Locate the cell with the specified text and output its [x, y] center coordinate. 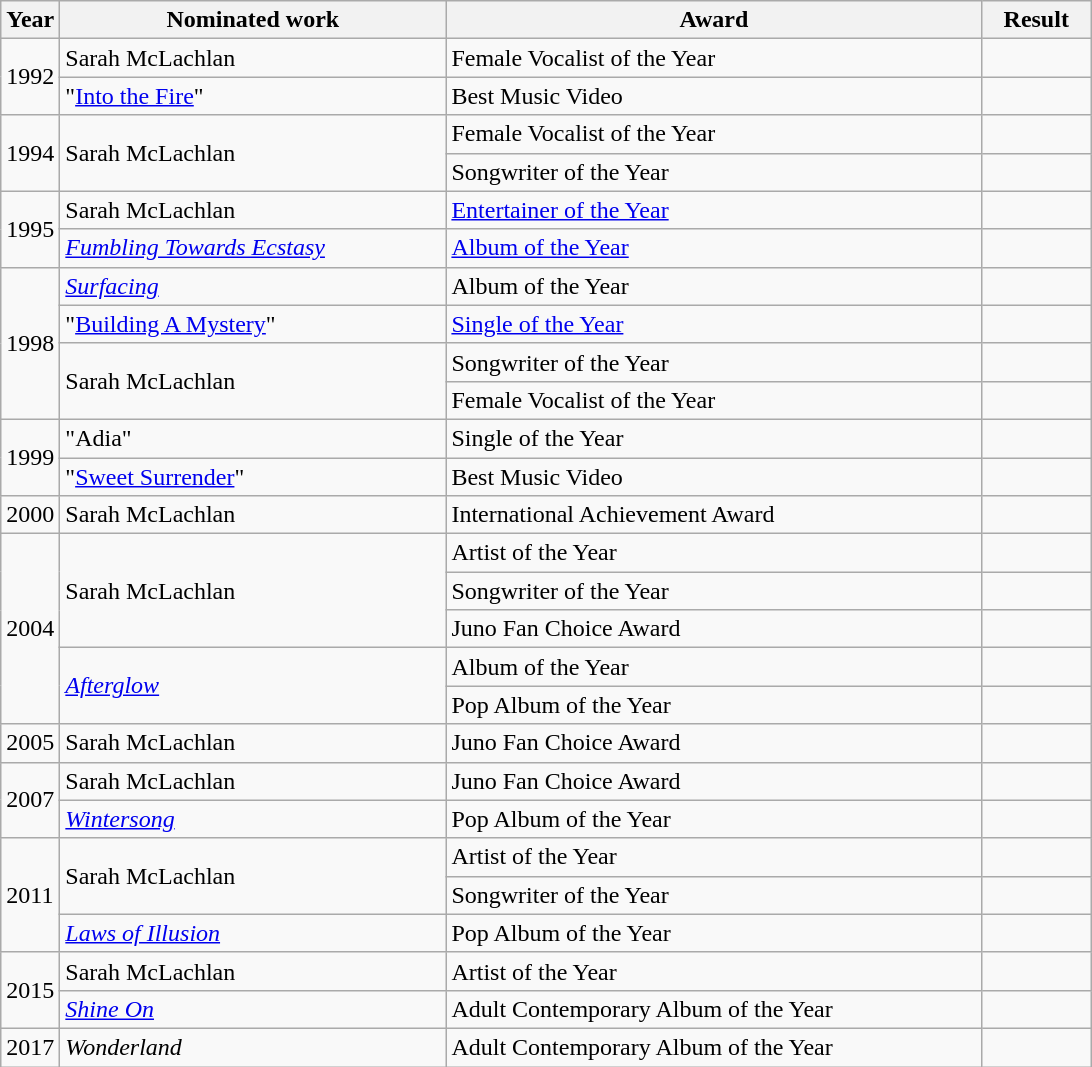
Afterglow [253, 686]
"Building A Mystery" [253, 324]
Year [30, 20]
"Into the Fire" [253, 96]
1994 [30, 153]
Result [1036, 20]
Entertainer of the Year [714, 210]
"Adia" [253, 438]
Wonderland [253, 1047]
Fumbling Towards Ecstasy [253, 248]
2005 [30, 743]
1992 [30, 77]
Wintersong [253, 819]
Award [714, 20]
2015 [30, 990]
Shine On [253, 1009]
1998 [30, 343]
Nominated work [253, 20]
2011 [30, 895]
1999 [30, 457]
International Achievement Award [714, 515]
2007 [30, 800]
2000 [30, 515]
Surfacing [253, 286]
2004 [30, 629]
1995 [30, 229]
2017 [30, 1047]
"Sweet Surrender" [253, 477]
Laws of Illusion [253, 933]
